Return the [x, y] coordinate for the center point of the cell that contains the specified text.  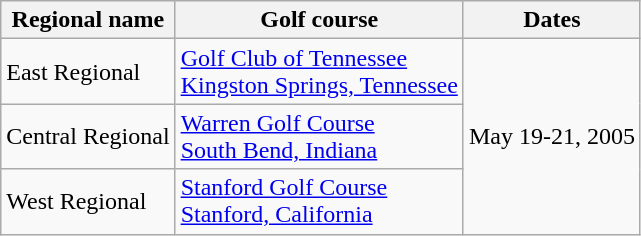
East Regional [88, 72]
Dates [552, 20]
Central Regional [88, 136]
Regional name [88, 20]
Golf Club of TennesseeKingston Springs, Tennessee [319, 72]
May 19-21, 2005 [552, 136]
Warren Golf CourseSouth Bend, Indiana [319, 136]
Golf course [319, 20]
West Regional [88, 202]
Stanford Golf CourseStanford, California [319, 202]
